From the cell containing the given text, extract its center point as (X, Y) coordinate. 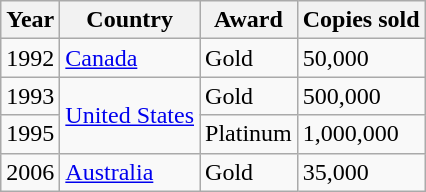
35,000 (361, 172)
50,000 (361, 58)
500,000 (361, 96)
Country (130, 20)
Year (30, 20)
Copies sold (361, 20)
Australia (130, 172)
1995 (30, 134)
Award (249, 20)
1992 (30, 58)
1993 (30, 96)
1,000,000 (361, 134)
2006 (30, 172)
Canada (130, 58)
Platinum (249, 134)
United States (130, 115)
